For the text-containing cell, return its midpoint in (X, Y) coordinate format. 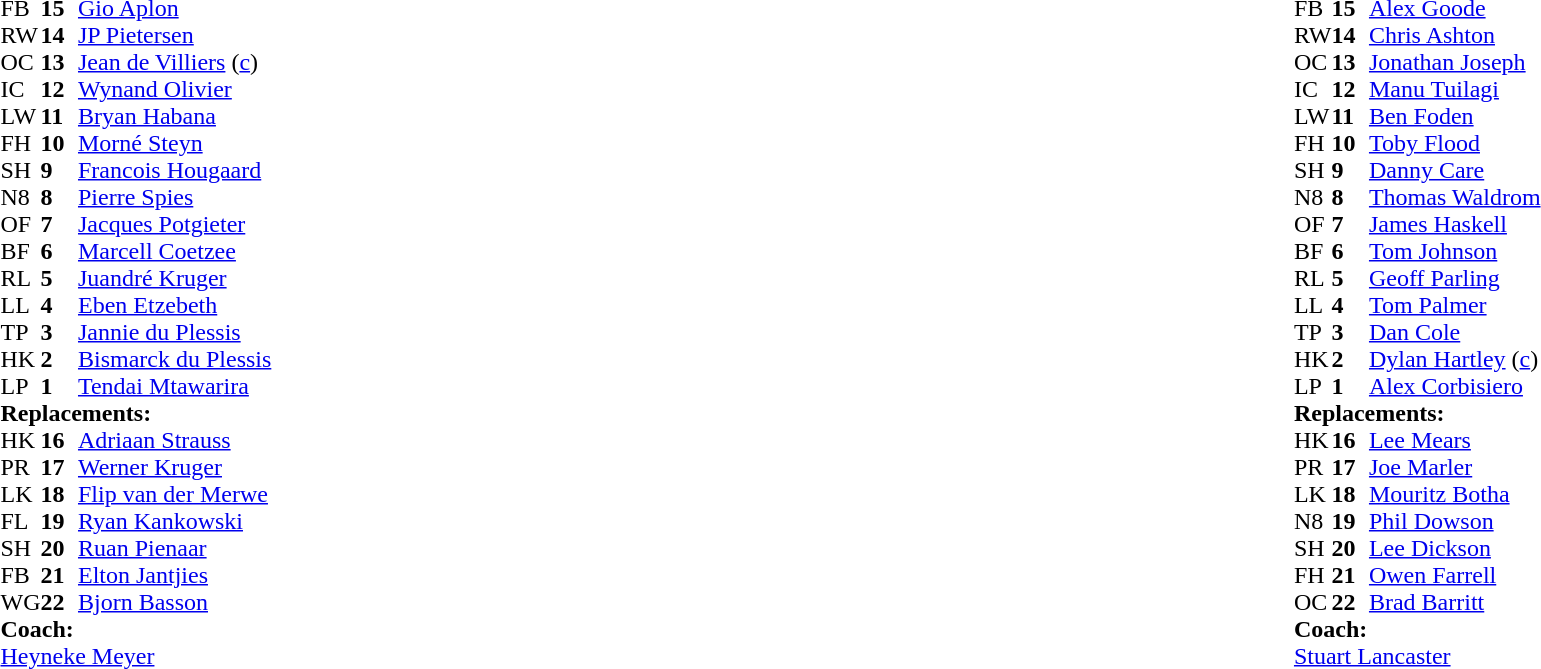
Phil Dowson (1455, 522)
Brad Barritt (1455, 602)
Bismarck du Plessis (174, 360)
Heyneke Meyer (136, 656)
Tendai Mtawarira (174, 386)
Jonathan Joseph (1455, 62)
Mouritz Botha (1455, 494)
Jacques Potgieter (174, 224)
FL (20, 522)
Manu Tuilagi (1455, 90)
Ryan Kankowski (174, 522)
Geoff Parling (1455, 278)
Flip van der Merwe (174, 494)
James Haskell (1455, 224)
Lee Mears (1455, 440)
Danny Care (1455, 170)
Stuart Lancaster (1418, 656)
Dan Cole (1455, 332)
Ben Foden (1455, 116)
Morné Steyn (174, 144)
Tom Johnson (1455, 252)
Ruan Pienaar (174, 548)
FB (20, 576)
Adriaan Strauss (174, 440)
Juandré Kruger (174, 278)
Tom Palmer (1455, 306)
Elton Jantjies (174, 576)
Francois Hougaard (174, 170)
Pierre Spies (174, 198)
Jannie du Plessis (174, 332)
Alex Corbisiero (1455, 386)
Toby Flood (1455, 144)
Jean de Villiers (c) (174, 62)
Marcell Coetzee (174, 252)
Wynand Olivier (174, 90)
Eben Etzebeth (174, 306)
Lee Dickson (1455, 548)
Joe Marler (1455, 468)
Dylan Hartley (c) (1455, 360)
Thomas Waldrom (1455, 198)
JP Pietersen (174, 36)
Bjorn Basson (174, 602)
Werner Kruger (174, 468)
Chris Ashton (1455, 36)
Bryan Habana (174, 116)
Owen Farrell (1455, 576)
WG (20, 602)
